Return the (X, Y) coordinate for the center point of the cell that contains the specified text.  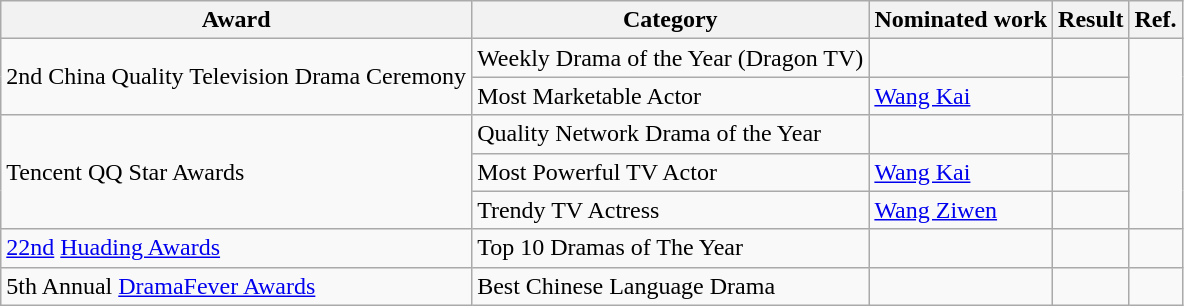
Trendy TV Actress (670, 210)
Quality Network Drama of the Year (670, 134)
Weekly Drama of the Year (Dragon TV) (670, 58)
Top 10 Dramas of The Year (670, 248)
Best Chinese Language Drama (670, 286)
Most Marketable Actor (670, 96)
22nd Huading Awards (236, 248)
5th Annual DramaFever Awards (236, 286)
Nominated work (961, 20)
Most Powerful TV Actor (670, 172)
Award (236, 20)
Ref. (1156, 20)
2nd China Quality Television Drama Ceremony (236, 77)
Tencent QQ Star Awards (236, 172)
Wang Ziwen (961, 210)
Category (670, 20)
Result (1091, 20)
